Provide the [x, y] coordinate of the cell's center where the given text is located.  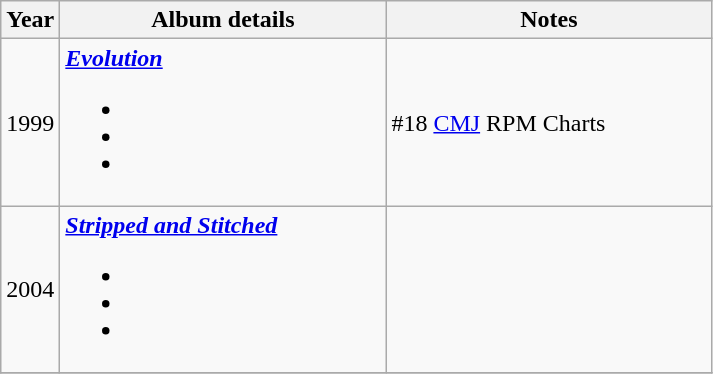
Notes [549, 20]
Album details [223, 20]
#18 CMJ RPM Charts [549, 122]
Stripped and Stitched [223, 290]
Year [30, 20]
2004 [30, 290]
1999 [30, 122]
Evolution [223, 122]
